Extract the (x, y) coordinate from the center of the cell holding the provided text.  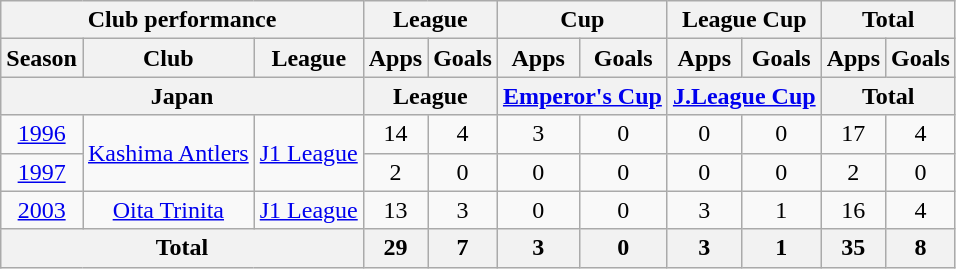
35 (853, 248)
2003 (42, 210)
Season (42, 58)
17 (853, 134)
Japan (182, 96)
1997 (42, 172)
Cup (582, 20)
League Cup (744, 20)
Club performance (182, 20)
1996 (42, 134)
Oita Trinita (168, 210)
Emperor's Cup (582, 96)
Club (168, 58)
14 (395, 134)
8 (921, 248)
29 (395, 248)
16 (853, 210)
13 (395, 210)
7 (463, 248)
Kashima Antlers (168, 153)
J.League Cup (744, 96)
